Detect which cell encompasses the target text, then output its (x, y) center coordinate. 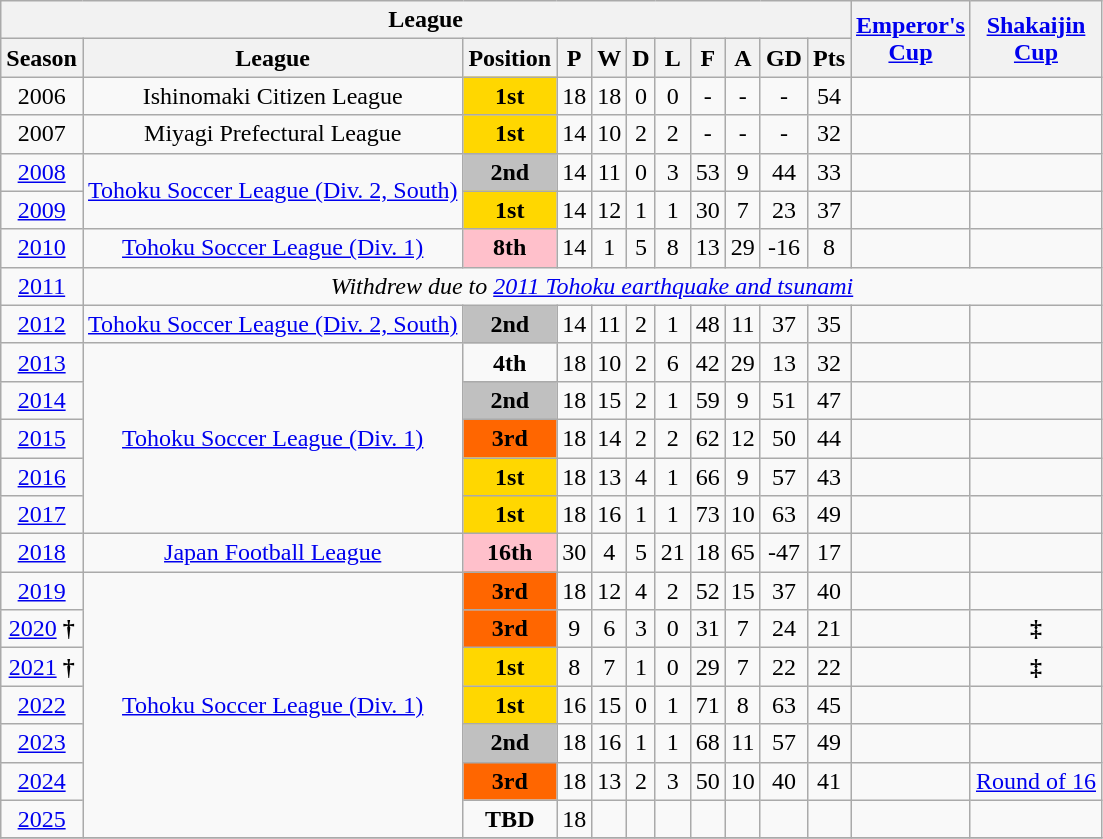
66 (708, 477)
2024 (42, 781)
31 (708, 629)
43 (828, 477)
2016 (42, 477)
Emperor'sCup (910, 39)
17 (828, 553)
Withdrew due to 2011 Tohoku earthquake and tsunami (592, 286)
2017 (42, 515)
2020 † (42, 629)
2021 † (42, 667)
2006 (42, 96)
GD (784, 58)
42 (708, 362)
Ishinomaki Citizen League (272, 96)
L (672, 58)
A (742, 58)
2008 (42, 172)
47 (828, 400)
54 (828, 96)
62 (708, 438)
53 (708, 172)
2019 (42, 591)
59 (708, 400)
51 (784, 400)
73 (708, 515)
45 (828, 705)
24 (784, 629)
TBD (510, 819)
Round of 16 (1036, 781)
16th (510, 553)
41 (828, 781)
W (610, 58)
4th (510, 362)
2022 (42, 705)
2010 (42, 248)
F (708, 58)
8th (510, 248)
23 (784, 210)
Japan Football League (272, 553)
35 (828, 324)
-16 (784, 248)
2009 (42, 210)
Shakaijin Cup (1036, 39)
D (641, 58)
Pts (828, 58)
Season (42, 58)
Miyagi Prefectural League (272, 134)
48 (708, 324)
P (574, 58)
2012 (42, 324)
65 (742, 553)
2011 (42, 286)
71 (708, 705)
2014 (42, 400)
2015 (42, 438)
2025 (42, 819)
2013 (42, 362)
33 (828, 172)
2023 (42, 743)
-47 (784, 553)
2007 (42, 134)
Position (510, 58)
2018 (42, 553)
68 (708, 743)
52 (708, 591)
